Locate the cell with the specified text and output its (x, y) center coordinate. 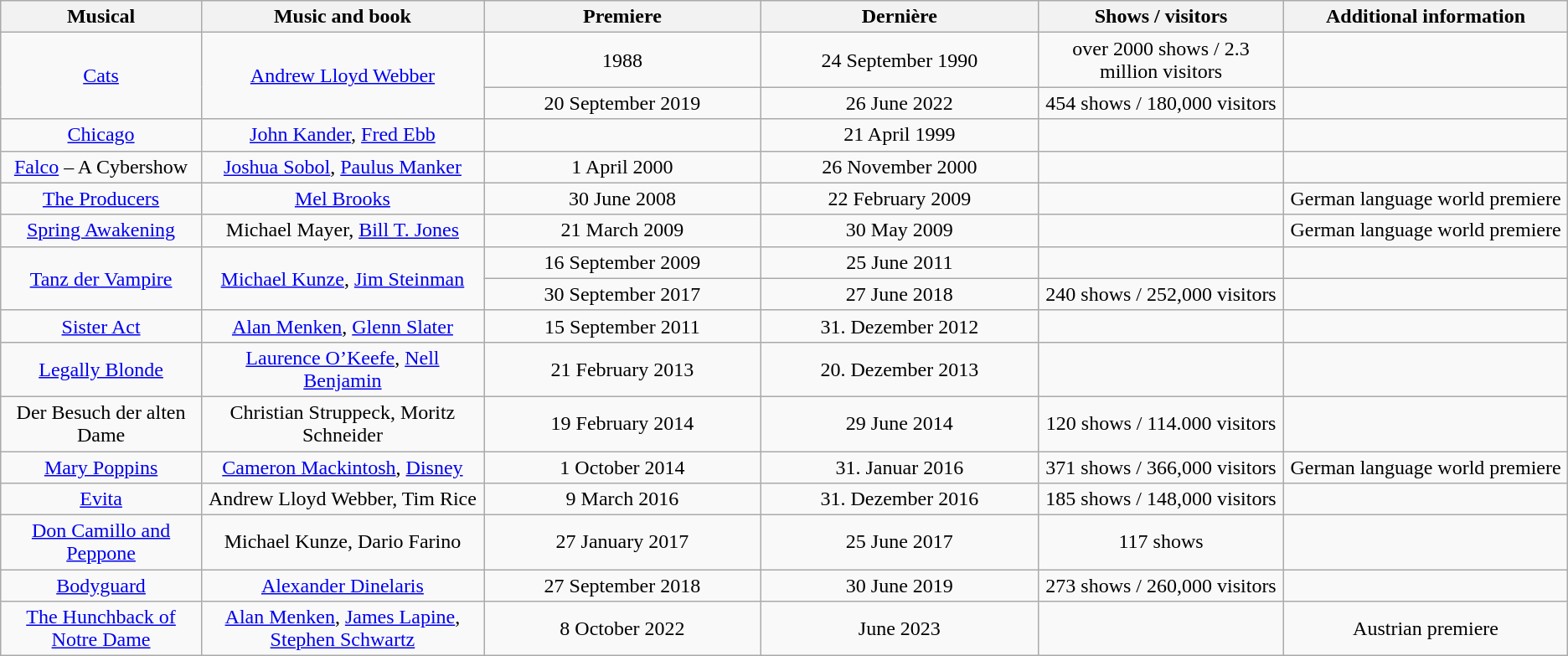
21 February 2013 (623, 369)
Falco – A Cybershow (101, 167)
25 June 2017 (900, 543)
1988 (623, 60)
Mary Poppins (101, 467)
Christian Struppeck, Moritz Schneider (342, 424)
Sister Act (101, 326)
185 shows / 148,000 visitors (1161, 499)
31. Dezember 2016 (900, 499)
Premiere (623, 17)
over 2000 shows / 2.3 million visitors (1161, 60)
25 June 2011 (900, 262)
Musical (101, 17)
Laurence O’Keefe, Nell Benjamin (342, 369)
27 September 2018 (623, 586)
June 2023 (900, 628)
Cameron Mackintosh, Disney (342, 467)
30 September 2017 (623, 294)
Evita (101, 499)
Michael Mayer, Bill T. Jones (342, 230)
Alan Menken, Glenn Slater (342, 326)
Cats (101, 75)
454 shows / 180,000 visitors (1161, 103)
1 October 2014 (623, 467)
Don Camillo and Peppone (101, 543)
31. Januar 2016 (900, 467)
Austrian premiere (1426, 628)
30 May 2009 (900, 230)
Legally Blonde (101, 369)
Bodyguard (101, 586)
120 shows / 114.000 visitors (1161, 424)
21 March 2009 (623, 230)
30 June 2019 (900, 586)
27 June 2018 (900, 294)
371 shows / 366,000 visitors (1161, 467)
Music and book (342, 17)
Michael Kunze, Dario Farino (342, 543)
273 shows / 260,000 visitors (1161, 586)
31. Dezember 2012 (900, 326)
Andrew Lloyd Webber (342, 75)
26 June 2022 (900, 103)
Dernière (900, 17)
19 February 2014 (623, 424)
24 September 1990 (900, 60)
16 September 2009 (623, 262)
Additional information (1426, 17)
Shows / visitors (1161, 17)
Alexander Dinelaris (342, 586)
240 shows / 252,000 visitors (1161, 294)
Joshua Sobol, Paulus Manker (342, 167)
20. Dezember 2013 (900, 369)
30 June 2008 (623, 199)
Michael Kunze, Jim Steinman (342, 278)
Der Besuch der alten Dame (101, 424)
Alan Menken, James Lapine, Stephen Schwartz (342, 628)
117 shows (1161, 543)
Spring Awakening (101, 230)
Chicago (101, 135)
20 September 2019 (623, 103)
29 June 2014 (900, 424)
27 January 2017 (623, 543)
The Producers (101, 199)
Mel Brooks (342, 199)
22 February 2009 (900, 199)
Andrew Lloyd Webber, Tim Rice (342, 499)
John Kander, Fred Ebb (342, 135)
8 October 2022 (623, 628)
9 March 2016 (623, 499)
The Hunchback of Notre Dame (101, 628)
Tanz der Vampire (101, 278)
26 November 2000 (900, 167)
1 April 2000 (623, 167)
15 September 2011 (623, 326)
21 April 1999 (900, 135)
